Locate the cell with the specified text and output its [x, y] center coordinate. 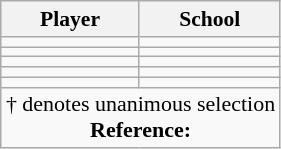
School [210, 19]
† denotes unanimous selectionReference: [141, 118]
Player [70, 19]
